Extract the (x, y) coordinate from the center of the cell holding the provided text.  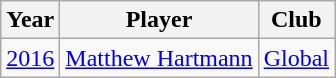
Matthew Hartmann (159, 58)
Year (30, 20)
2016 (30, 58)
Player (159, 20)
Global (296, 58)
Club (296, 20)
